Locate the cell with the specified text and output its (X, Y) center coordinate. 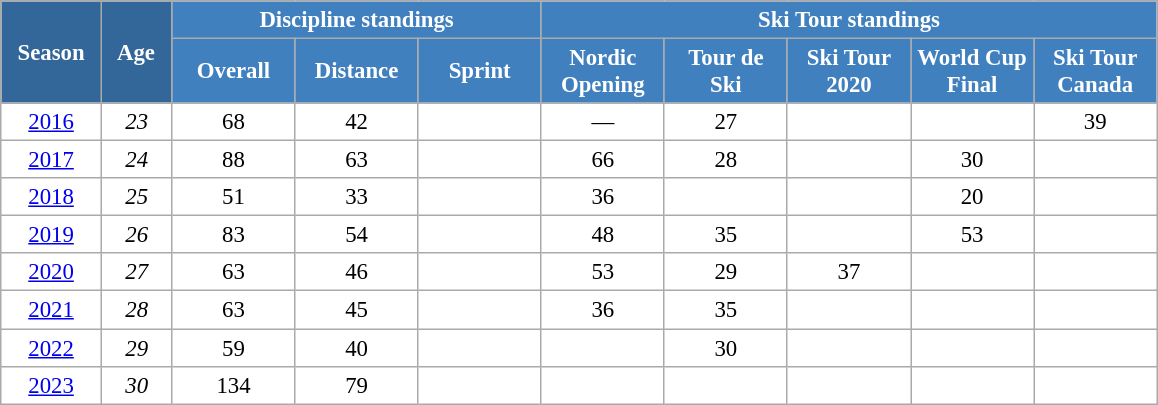
25 (136, 197)
24 (136, 160)
26 (136, 235)
68 (234, 122)
88 (234, 160)
Tour deSki (726, 72)
Overall (234, 72)
54 (356, 235)
2017 (52, 160)
Ski Tour standings (848, 20)
2020 (52, 273)
World CupFinal (972, 72)
Season (52, 52)
2022 (52, 348)
Ski TourCanada (1096, 72)
46 (356, 273)
33 (356, 197)
66 (602, 160)
23 (136, 122)
— (602, 122)
Distance (356, 72)
Ski Tour2020 (848, 72)
134 (234, 385)
51 (234, 197)
2016 (52, 122)
2021 (52, 310)
Age (136, 52)
Discipline standings (356, 20)
59 (234, 348)
2019 (52, 235)
NordicOpening (602, 72)
45 (356, 310)
40 (356, 348)
83 (234, 235)
Sprint (480, 72)
79 (356, 385)
2023 (52, 385)
39 (1096, 122)
48 (602, 235)
42 (356, 122)
2018 (52, 197)
20 (972, 197)
37 (848, 273)
